Return [X, Y] of the center of cell containing provided text 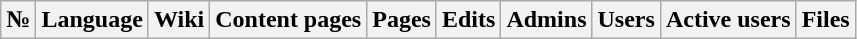
Admins [546, 20]
Edits [468, 20]
Pages [402, 20]
Language [92, 20]
Wiki [178, 20]
Content pages [288, 20]
№ [18, 20]
Active users [728, 20]
Files [826, 20]
Users [626, 20]
